Identify which cell holds the provided text, then report its [X, Y] central coordinate. 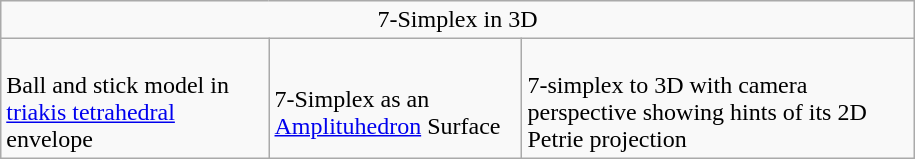
Ball and stick model in triakis tetrahedral envelope [135, 98]
7-Simplex as an Amplituhedron Surface [396, 98]
7-Simplex in 3D [458, 20]
7-simplex to 3D with camera perspective showing hints of its 2D Petrie projection [718, 98]
